Extract the [X, Y] coordinate from the center of the cell holding the provided text.  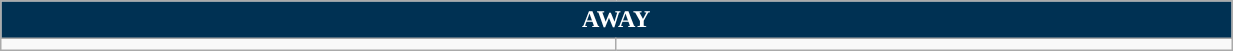
AWAY [616, 20]
